Return [x, y] of the center of cell containing provided text 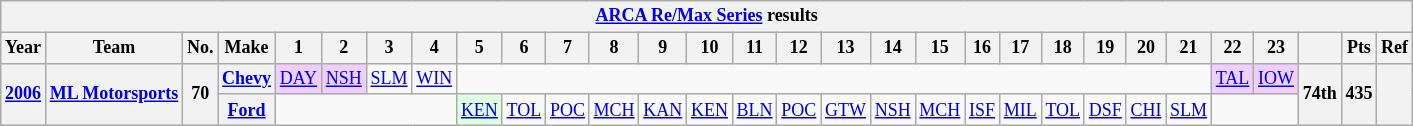
Chevy [247, 78]
17 [1020, 48]
15 [940, 48]
Year [24, 48]
1 [298, 48]
5 [480, 48]
22 [1232, 48]
20 [1146, 48]
DAY [298, 78]
74th [1320, 94]
2006 [24, 94]
No. [200, 48]
3 [389, 48]
9 [663, 48]
TAL [1232, 78]
70 [200, 94]
CHI [1146, 110]
Pts [1359, 48]
435 [1359, 94]
6 [524, 48]
IOW [1276, 78]
13 [846, 48]
10 [710, 48]
ML Motorsports [114, 94]
11 [754, 48]
4 [434, 48]
WIN [434, 78]
Team [114, 48]
23 [1276, 48]
BLN [754, 110]
18 [1062, 48]
Ford [247, 110]
ARCA Re/Max Series results [707, 16]
GTW [846, 110]
Ref [1395, 48]
16 [982, 48]
7 [568, 48]
19 [1105, 48]
2 [344, 48]
8 [614, 48]
12 [799, 48]
KAN [663, 110]
21 [1189, 48]
14 [892, 48]
DSF [1105, 110]
Make [247, 48]
MIL [1020, 110]
ISF [982, 110]
